Detect which cell encompasses the target text, then output its (x, y) center coordinate. 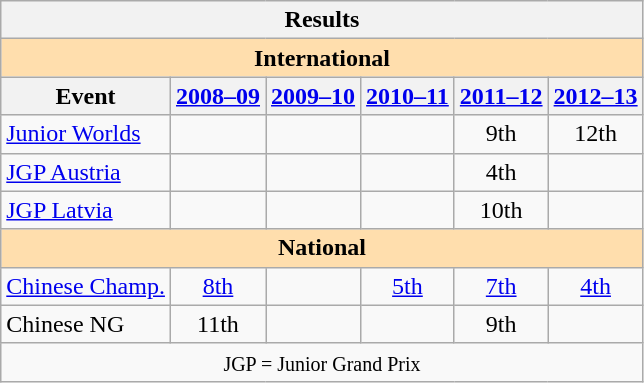
Chinese Champ. (86, 286)
8th (218, 286)
International (322, 58)
National (322, 248)
JGP = Junior Grand Prix (322, 362)
JGP Latvia (86, 210)
JGP Austria (86, 172)
Results (322, 20)
5th (408, 286)
7th (501, 286)
2011–12 (501, 96)
2008–09 (218, 96)
2012–13 (596, 96)
Chinese NG (86, 324)
12th (596, 134)
2009–10 (314, 96)
Junior Worlds (86, 134)
11th (218, 324)
2010–11 (408, 96)
10th (501, 210)
Event (86, 96)
